Identify which cell holds the provided text, then report its (X, Y) central coordinate. 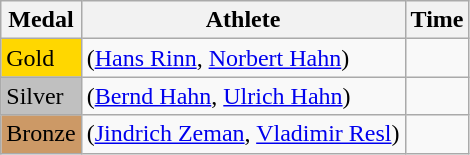
Time (437, 20)
(Hans Rinn, Norbert Hahn) (243, 58)
(Jindrich Zeman, Vladimir Resl) (243, 134)
(Bernd Hahn, Ulrich Hahn) (243, 96)
Gold (41, 58)
Athlete (243, 20)
Bronze (41, 134)
Medal (41, 20)
Silver (41, 96)
